Identify which cell holds the provided text, then report its [x, y] central coordinate. 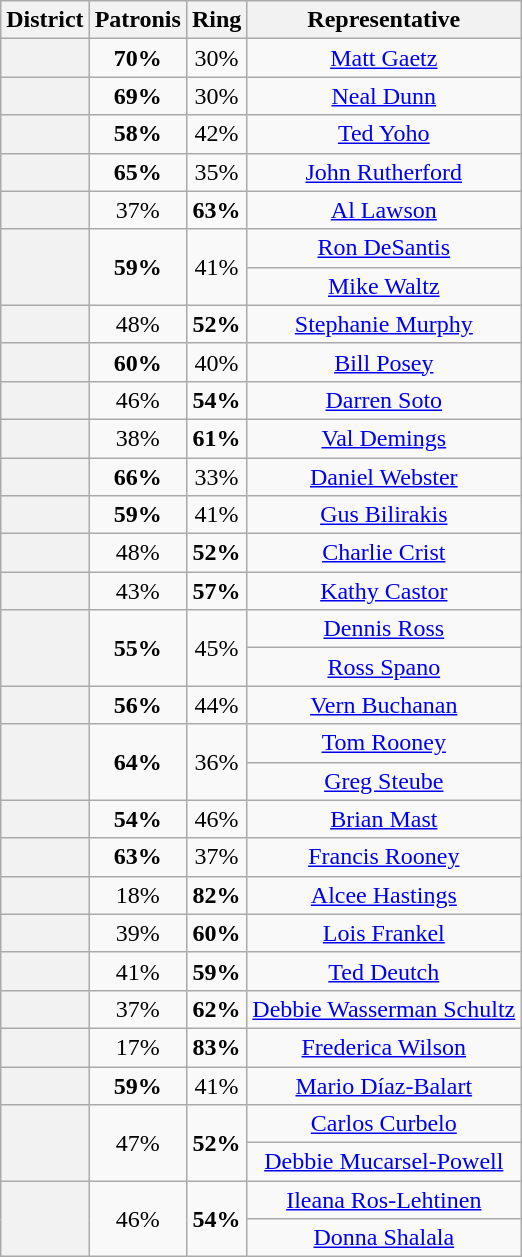
62% [216, 1009]
Ileana Ros-Lehtinen [384, 1200]
55% [138, 648]
36% [216, 762]
Frederica Wilson [384, 1047]
Bill Posey [384, 362]
Debbie Mucarsel-Powell [384, 1162]
Al Lawson [384, 210]
Debbie Wasserman Schultz [384, 1009]
Stephanie Murphy [384, 324]
70% [138, 58]
43% [138, 591]
56% [138, 705]
Alcee Hastings [384, 895]
Patronis [138, 20]
Tom Rooney [384, 743]
Neal Dunn [384, 96]
47% [138, 1143]
Mike Waltz [384, 286]
Greg Steube [384, 781]
Charlie Crist [384, 553]
Dennis Ross [384, 629]
John Rutherford [384, 172]
33% [216, 477]
Ted Deutch [384, 971]
38% [138, 438]
42% [216, 134]
Ted Yoho [384, 134]
35% [216, 172]
Mario Díaz-Balart [384, 1085]
39% [138, 933]
44% [216, 705]
Lois Frankel [384, 933]
District [45, 20]
Ring [216, 20]
69% [138, 96]
Representative [384, 20]
Daniel Webster [384, 477]
64% [138, 762]
83% [216, 1047]
66% [138, 477]
Francis Rooney [384, 857]
Brian Mast [384, 819]
82% [216, 895]
Donna Shalala [384, 1238]
40% [216, 362]
Kathy Castor [384, 591]
Darren Soto [384, 400]
17% [138, 1047]
Ron DeSantis [384, 248]
Ross Spano [384, 667]
65% [138, 172]
Carlos Curbelo [384, 1124]
Val Demings [384, 438]
45% [216, 648]
18% [138, 895]
Matt Gaetz [384, 58]
Vern Buchanan [384, 705]
61% [216, 438]
57% [216, 591]
58% [138, 134]
Gus Bilirakis [384, 515]
